Capture the cell that displays the provided text and extract its [X, Y] central coordinate. 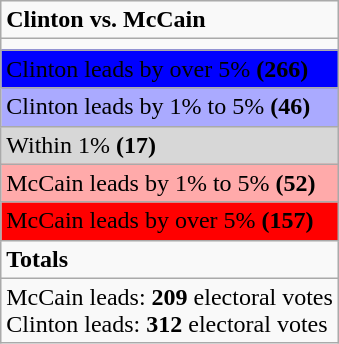
Clinton leads by over 5% (266) [170, 69]
Totals [170, 259]
Clinton vs. McCain [170, 20]
McCain leads: 209 electoral votesClinton leads: 312 electoral votes [170, 310]
Within 1% (17) [170, 145]
McCain leads by over 5% (157) [170, 221]
Clinton leads by 1% to 5% (46) [170, 107]
McCain leads by 1% to 5% (52) [170, 183]
